Extract the [x, y] coordinate from the center of the cell holding the provided text.  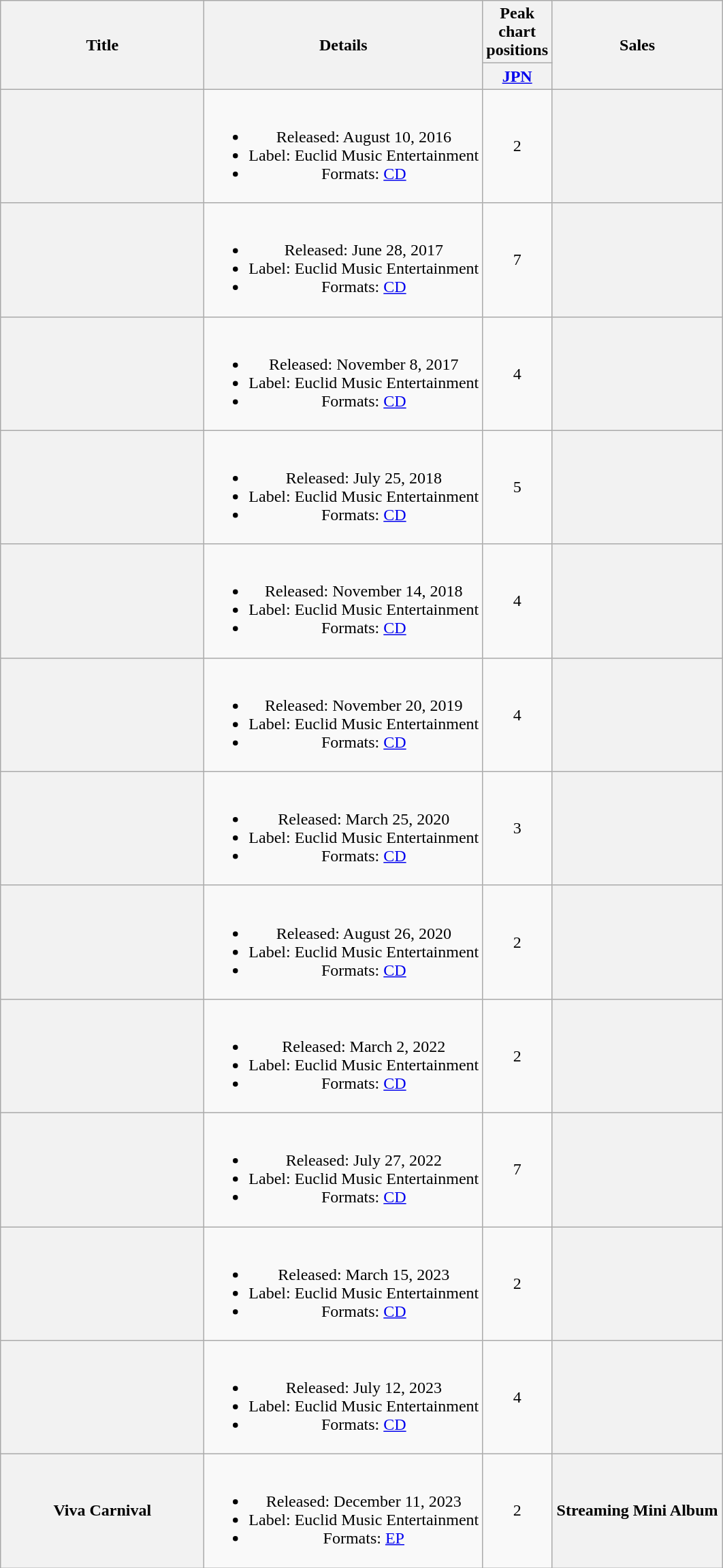
JPN [517, 76]
Title [102, 45]
3 [517, 828]
Released: August 26, 2020Label: Euclid Music EntertainmentFormats: CD [343, 942]
Released: March 15, 2023Label: Euclid Music EntertainmentFormats: CD [343, 1284]
Released: August 10, 2016Label: Euclid Music EntertainmentFormats: CD [343, 146]
Released: March 2, 2022Label: Euclid Music EntertainmentFormats: CD [343, 1055]
Released: December 11, 2023Label: Euclid Music EntertainmentFormats: EP [343, 1511]
Streaming Mini Album [637, 1511]
Details [343, 45]
Released: November 8, 2017Label: Euclid Music EntertainmentFormats: CD [343, 373]
Released: March 25, 2020Label: Euclid Music EntertainmentFormats: CD [343, 828]
Released: July 12, 2023Label: Euclid Music EntertainmentFormats: CD [343, 1397]
Viva Carnival [102, 1511]
5 [517, 487]
Released: June 28, 2017Label: Euclid Music EntertainmentFormats: CD [343, 260]
Released: July 25, 2018Label: Euclid Music EntertainmentFormats: CD [343, 487]
Released: November 14, 2018Label: Euclid Music EntertainmentFormats: CD [343, 601]
Released: July 27, 2022Label: Euclid Music EntertainmentFormats: CD [343, 1170]
Sales [637, 45]
Released: November 20, 2019Label: Euclid Music EntertainmentFormats: CD [343, 715]
Peak chart positions [517, 32]
